Find where the given text appears and provide that cell's center as (X, Y) coordinate. 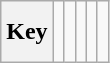
Key (27, 32)
